Scan for the cell matching the given text and deliver its (x, y) coordinate at center. 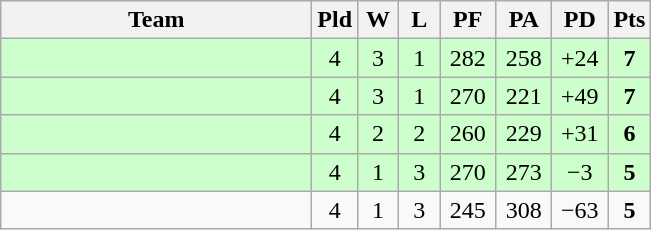
+31 (580, 134)
+49 (580, 96)
−3 (580, 172)
+24 (580, 58)
−63 (580, 210)
260 (468, 134)
L (420, 20)
273 (524, 172)
282 (468, 58)
PD (580, 20)
W (378, 20)
258 (524, 58)
PA (524, 20)
6 (630, 134)
221 (524, 96)
245 (468, 210)
PF (468, 20)
229 (524, 134)
Team (156, 20)
Pts (630, 20)
308 (524, 210)
Pld (335, 20)
